Determine the (x, y) coordinate at the center of the cell enclosing the given text.  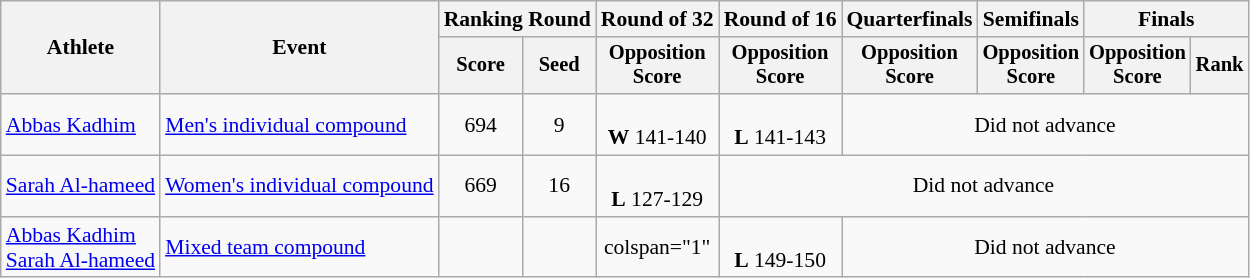
colspan="1" (658, 248)
Sarah Al-hameed (80, 186)
669 (481, 186)
Event (299, 48)
Men's individual compound (299, 124)
Athlete (80, 48)
Score (481, 66)
Abbas KadhimSarah Al-hameed (80, 248)
Quarterfinals (910, 19)
L 149-150 (780, 248)
Women's individual compound (299, 186)
Abbas Kadhim (80, 124)
L 127-129 (658, 186)
Round of 16 (780, 19)
694 (481, 124)
Seed (560, 66)
L 141-143 (780, 124)
Rank (1220, 66)
9 (560, 124)
Mixed team compound (299, 248)
W 141-140 (658, 124)
Finals (1166, 19)
16 (560, 186)
Semifinals (1032, 19)
Ranking Round (518, 19)
Round of 32 (658, 19)
